Determine the [X, Y] coordinate at the center of the cell enclosing the given text.  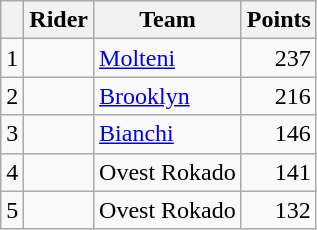
141 [278, 172]
Molteni [168, 58]
Rider [59, 20]
3 [12, 134]
216 [278, 96]
237 [278, 58]
2 [12, 96]
132 [278, 210]
Team [168, 20]
146 [278, 134]
5 [12, 210]
1 [12, 58]
4 [12, 172]
Bianchi [168, 134]
Brooklyn [168, 96]
Points [278, 20]
